Scan for the cell matching the given text and deliver its (x, y) coordinate at center. 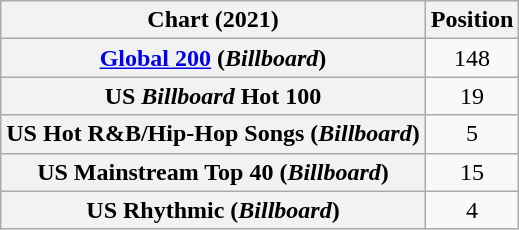
US Hot R&B/Hip-Hop Songs (Billboard) (213, 134)
Chart (2021) (213, 20)
19 (472, 96)
US Mainstream Top 40 (Billboard) (213, 172)
15 (472, 172)
4 (472, 210)
148 (472, 58)
5 (472, 134)
US Rhythmic (Billboard) (213, 210)
US Billboard Hot 100 (213, 96)
Global 200 (Billboard) (213, 58)
Position (472, 20)
